Locate the cell with the specified text and output its [X, Y] center coordinate. 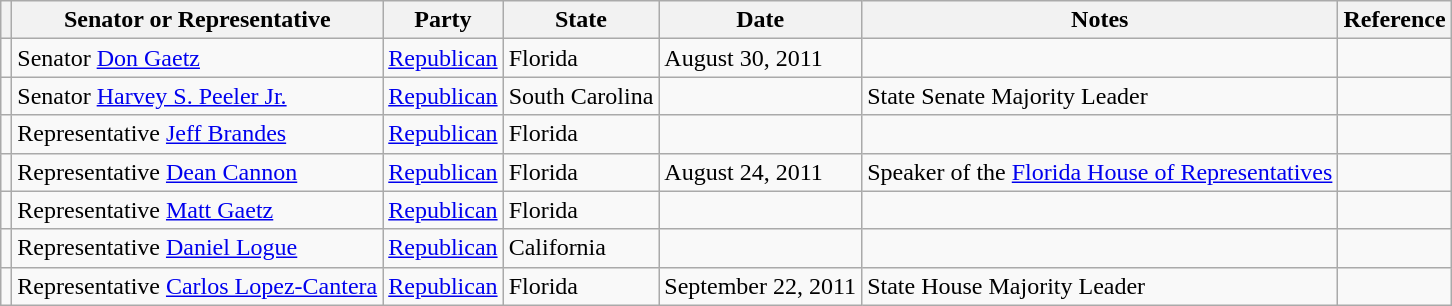
California [581, 248]
State House Majority Leader [1100, 286]
Party [443, 20]
Representative Matt Gaetz [198, 210]
Representative Dean Cannon [198, 172]
Notes [1100, 20]
Senator Don Gaetz [198, 58]
Senator or Representative [198, 20]
Representative Carlos Lopez-Cantera [198, 286]
Representative Daniel Logue [198, 248]
Reference [1394, 20]
Date [760, 20]
Representative Jeff Brandes [198, 134]
Speaker of the Florida House of Representatives [1100, 172]
September 22, 2011 [760, 286]
State Senate Majority Leader [1100, 96]
Senator Harvey S. Peeler Jr. [198, 96]
August 24, 2011 [760, 172]
August 30, 2011 [760, 58]
State [581, 20]
South Carolina [581, 96]
